For the text-containing cell, return its midpoint in (X, Y) coordinate format. 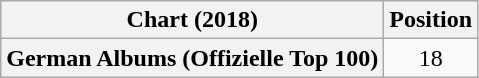
18 (431, 58)
Chart (2018) (192, 20)
German Albums (Offizielle Top 100) (192, 58)
Position (431, 20)
